Identify which cell holds the provided text, then report its [x, y] central coordinate. 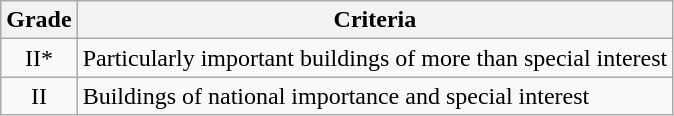
Buildings of national importance and special interest [375, 96]
Grade [39, 20]
Particularly important buildings of more than special interest [375, 58]
Criteria [375, 20]
II [39, 96]
II* [39, 58]
